Pinpoint the cell where the given text exists, returning its (x, y) midpoint coordinate. 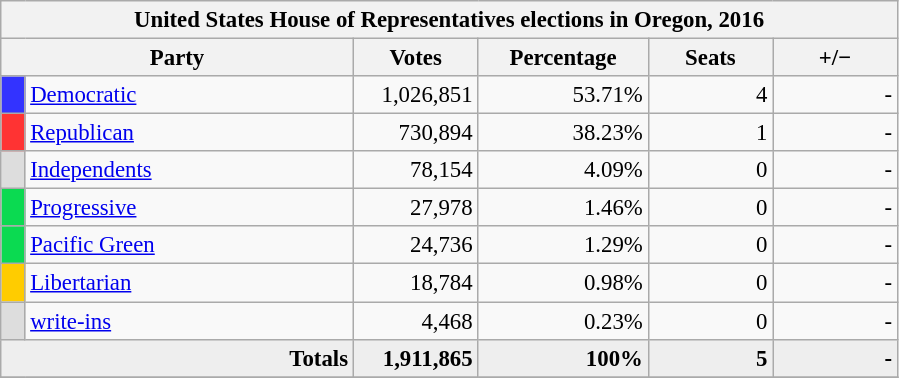
write-ins (189, 321)
38.23% (563, 133)
0.98% (563, 283)
Independents (189, 170)
5 (710, 358)
0.23% (563, 321)
Republican (189, 133)
Pacific Green (189, 245)
4.09% (563, 170)
United States House of Representatives elections in Oregon, 2016 (450, 20)
18,784 (416, 283)
Seats (710, 58)
1.46% (563, 208)
4 (710, 95)
100% (563, 358)
730,894 (416, 133)
1.29% (563, 245)
1,026,851 (416, 95)
4,468 (416, 321)
Percentage (563, 58)
1 (710, 133)
Totals (178, 358)
Party (178, 58)
53.71% (563, 95)
Democratic (189, 95)
Libertarian (189, 283)
27,978 (416, 208)
24,736 (416, 245)
Progressive (189, 208)
1,911,865 (416, 358)
+/− (836, 58)
78,154 (416, 170)
Votes (416, 58)
